For the text-containing cell, return its midpoint in (x, y) coordinate format. 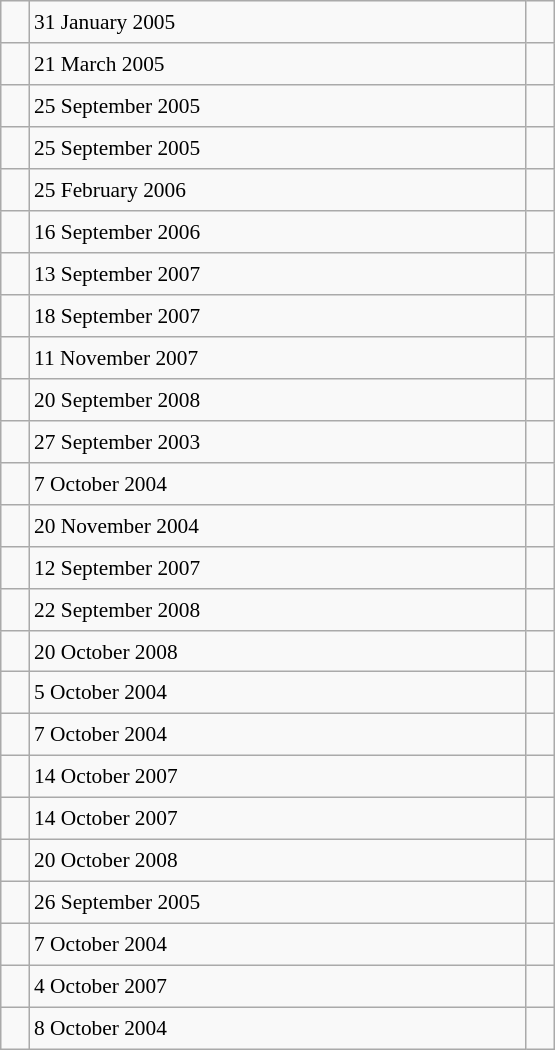
22 September 2008 (278, 609)
11 November 2007 (278, 358)
31 January 2005 (278, 22)
18 September 2007 (278, 316)
4 October 2007 (278, 986)
5 October 2004 (278, 693)
25 February 2006 (278, 190)
16 September 2006 (278, 232)
12 September 2007 (278, 567)
13 September 2007 (278, 274)
20 September 2008 (278, 399)
8 October 2004 (278, 1028)
20 November 2004 (278, 525)
27 September 2003 (278, 441)
21 March 2005 (278, 64)
26 September 2005 (278, 903)
